Search for the cell housing the specified text and yield its [x, y] center coordinate. 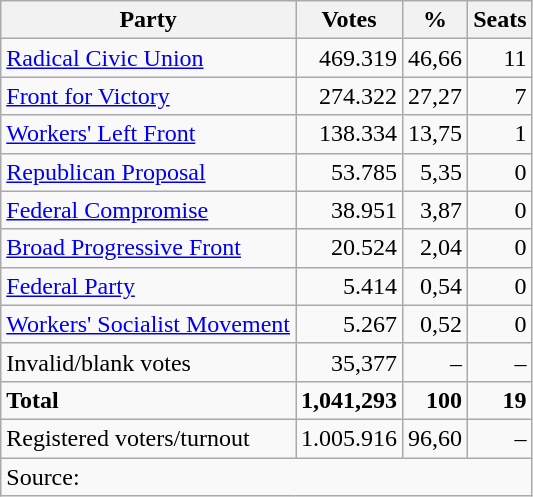
0,52 [436, 324]
5,35 [436, 172]
Total [148, 400]
138.334 [350, 134]
0,54 [436, 286]
53.785 [350, 172]
Source: [266, 477]
46,66 [436, 58]
100 [436, 400]
96,60 [436, 438]
Front for Victory [148, 96]
13,75 [436, 134]
Registered voters/turnout [148, 438]
5.267 [350, 324]
Votes [350, 20]
27,27 [436, 96]
1 [500, 134]
Workers' Left Front [148, 134]
2,04 [436, 248]
5.414 [350, 286]
Federal Party [148, 286]
% [436, 20]
1.005.916 [350, 438]
20.524 [350, 248]
3,87 [436, 210]
274.322 [350, 96]
Workers' Socialist Movement [148, 324]
469.319 [350, 58]
1,041,293 [350, 400]
11 [500, 58]
Radical Civic Union [148, 58]
19 [500, 400]
Republican Proposal [148, 172]
35,377 [350, 362]
Federal Compromise [148, 210]
Party [148, 20]
Invalid/blank votes [148, 362]
Seats [500, 20]
Broad Progressive Front [148, 248]
38.951 [350, 210]
7 [500, 96]
